Scan for the cell matching the given text and deliver its (x, y) coordinate at center. 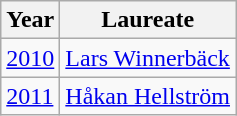
Year (30, 20)
Lars Winnerbäck (148, 58)
2011 (30, 96)
Håkan Hellström (148, 96)
Laureate (148, 20)
2010 (30, 58)
